From the cell containing the given text, extract its center point as [X, Y] coordinate. 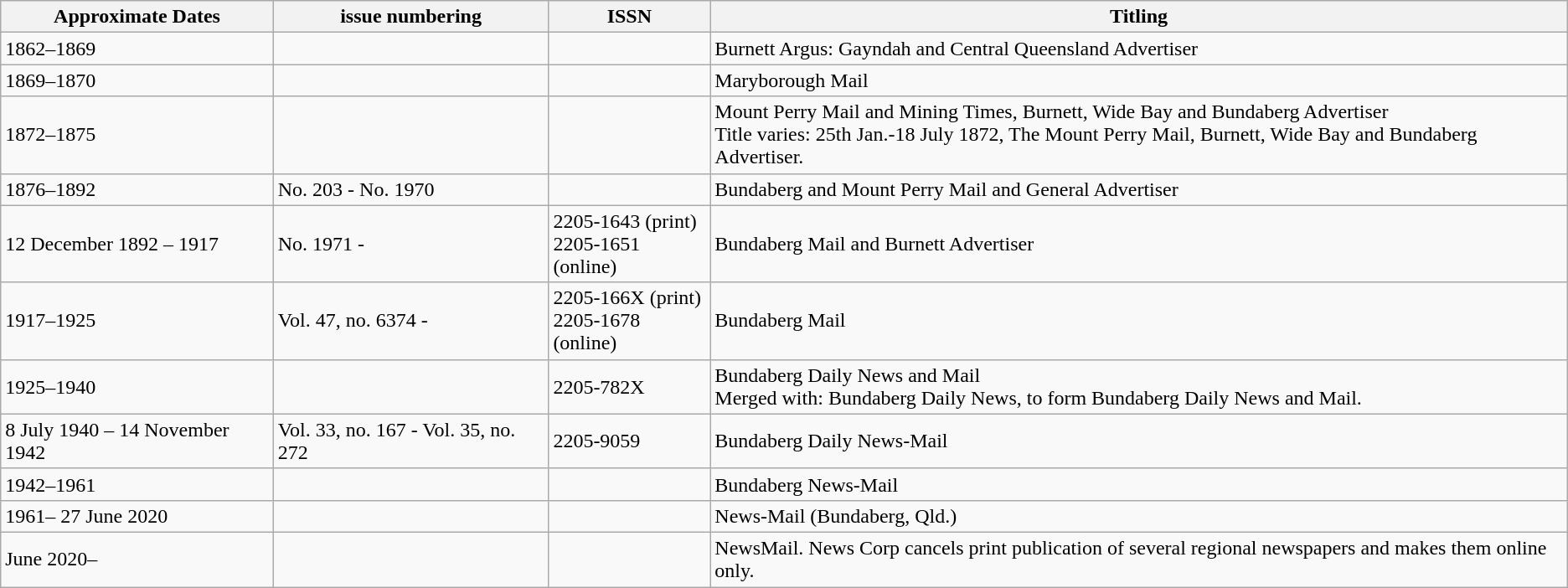
2205-166X (print)2205-1678 (online) [630, 321]
1942–1961 [137, 484]
1869–1870 [137, 80]
Burnett Argus: Gayndah and Central Queensland Advertiser [1139, 49]
Vol. 47, no. 6374 - [410, 321]
8 July 1940 – 14 November 1942 [137, 441]
ISSN [630, 17]
Bundaberg Daily News and MailMerged with: Bundaberg Daily News, to form Bundaberg Daily News and Mail. [1139, 387]
1872–1875 [137, 135]
Approximate Dates [137, 17]
Bundaberg Daily News-Mail [1139, 441]
1925–1940 [137, 387]
2205-9059 [630, 441]
News-Mail (Bundaberg, Qld.) [1139, 516]
1961– 27 June 2020 [137, 516]
Bundaberg News-Mail [1139, 484]
June 2020– [137, 560]
Maryborough Mail [1139, 80]
12 December 1892 – 1917 [137, 244]
2205-782X [630, 387]
1862–1869 [137, 49]
Titling [1139, 17]
Bundaberg Mail [1139, 321]
issue numbering [410, 17]
NewsMail. News Corp cancels print publication of several regional newspapers and makes them online only. [1139, 560]
2205-1643 (print)2205-1651 (online) [630, 244]
1876–1892 [137, 189]
Bundaberg and Mount Perry Mail and General Advertiser [1139, 189]
No. 203 - No. 1970 [410, 189]
Bundaberg Mail and Burnett Advertiser [1139, 244]
No. 1971 - [410, 244]
1917–1925 [137, 321]
Vol. 33, no. 167 - Vol. 35, no. 272 [410, 441]
